Extract the (x, y) coordinate from the center of the cell holding the provided text.  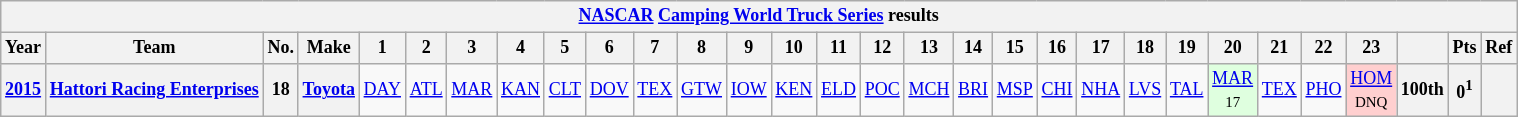
MAR17 (1233, 90)
CLT (564, 90)
Pts (1464, 48)
7 (655, 48)
Ref (1499, 48)
ELD (839, 90)
3 (472, 48)
TAL (1187, 90)
IOW (748, 90)
DAY (382, 90)
01 (1464, 90)
LVS (1146, 90)
KAN (521, 90)
12 (882, 48)
11 (839, 48)
Team (154, 48)
NASCAR Camping World Truck Series results (759, 16)
Toyota (328, 90)
6 (609, 48)
Make (328, 48)
MAR (472, 90)
2015 (24, 90)
100th (1423, 90)
Hattori Racing Enterprises (154, 90)
HOMDNQ (1372, 90)
16 (1057, 48)
21 (1279, 48)
14 (974, 48)
20 (1233, 48)
13 (929, 48)
PHO (1324, 90)
ATL (426, 90)
2 (426, 48)
4 (521, 48)
17 (1101, 48)
9 (748, 48)
MCH (929, 90)
KEN (794, 90)
NHA (1101, 90)
CHI (1057, 90)
DOV (609, 90)
19 (1187, 48)
MSP (1014, 90)
10 (794, 48)
15 (1014, 48)
1 (382, 48)
POC (882, 90)
GTW (702, 90)
8 (702, 48)
23 (1372, 48)
5 (564, 48)
No. (280, 48)
Year (24, 48)
BRI (974, 90)
22 (1324, 48)
